Scan for the cell matching the given text and deliver its (X, Y) coordinate at center. 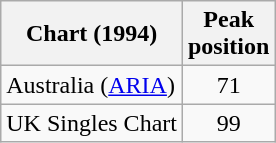
99 (228, 123)
Peakposition (228, 34)
71 (228, 85)
UK Singles Chart (92, 123)
Chart (1994) (92, 34)
Australia (ARIA) (92, 85)
